Identify which cell holds the provided text, then report its (x, y) central coordinate. 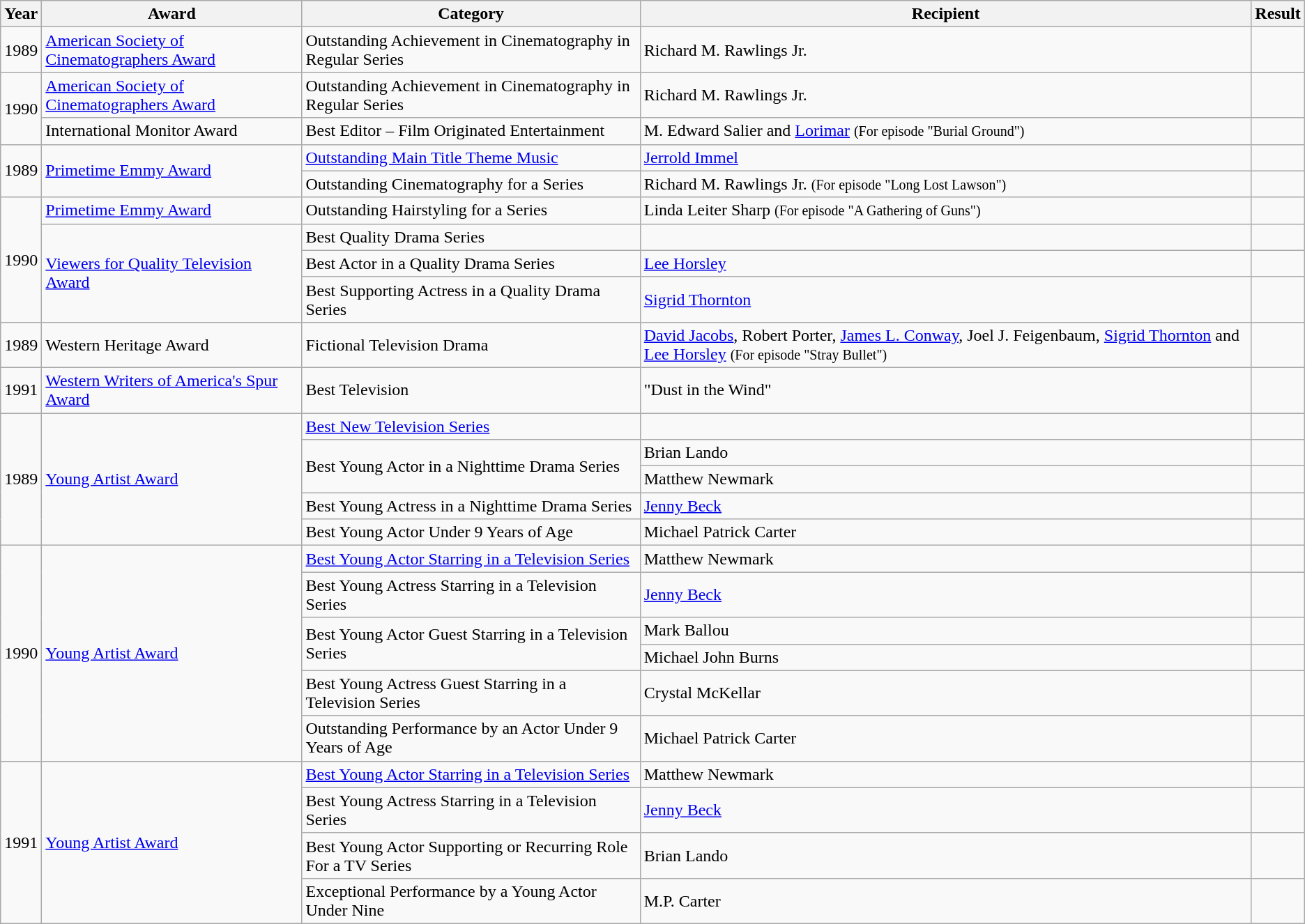
Category (471, 14)
Western Writers of America's Spur Award (171, 390)
Linda Leiter Sharp (For episode "A Gathering of Guns") (945, 210)
Exceptional Performance by a Young Actor Under Nine (471, 900)
Best Young Actress in a Nighttime Drama Series (471, 506)
David Jacobs, Robert Porter, James L. Conway, Joel J. Feigenbaum, Sigrid Thornton and Lee Horsley (For episode "Stray Bullet") (945, 344)
Recipient (945, 14)
Western Heritage Award (171, 344)
Result (1278, 14)
Outstanding Main Title Theme Music (471, 157)
Year (21, 14)
Best Young Actor Under 9 Years of Age (471, 532)
Best Young Actress Guest Starring in a Television Series (471, 693)
Crystal McKellar (945, 693)
Lee Horsley (945, 263)
Best Editor – Film Originated Entertainment (471, 131)
Best Young Actor in a Nighttime Drama Series (471, 466)
Outstanding Hairstyling for a Series (471, 210)
Jerrold Immel (945, 157)
Best New Television Series (471, 426)
Outstanding Cinematography for a Series (471, 184)
Best Actor in a Quality Drama Series (471, 263)
Award (171, 14)
M. Edward Salier and Lorimar (For episode "Burial Ground") (945, 131)
Outstanding Performance by an Actor Under 9 Years of Age (471, 739)
Best Young Actor Supporting or Recurring Role For a TV Series (471, 856)
Sigrid Thornton (945, 300)
Richard M. Rawlings Jr. (For episode "Long Lost Lawson") (945, 184)
International Monitor Award (171, 131)
Best Young Actor Guest Starring in a Television Series (471, 644)
Best Television (471, 390)
M.P. Carter (945, 900)
Best Quality Drama Series (471, 237)
"Dust in the Wind" (945, 390)
Mark Ballou (945, 631)
Michael John Burns (945, 657)
Viewers for Quality Television Award (171, 273)
Best Supporting Actress in a Quality Drama Series (471, 300)
Fictional Television Drama (471, 344)
